Return [x, y] of the center of cell containing provided text 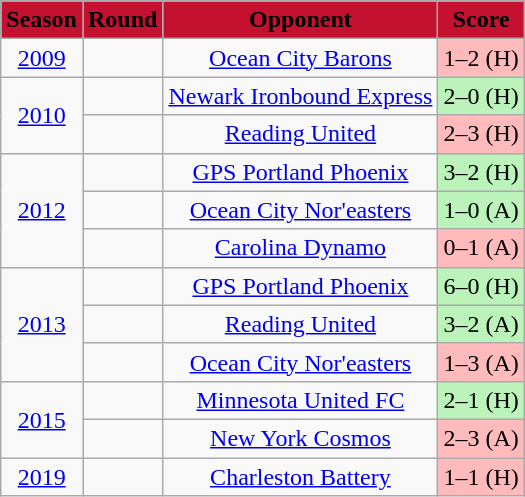
2013 [42, 324]
Round [122, 20]
2019 [42, 477]
2010 [42, 115]
1–1 (H) [481, 477]
Ocean City Barons [300, 58]
2009 [42, 58]
6–0 (H) [481, 286]
Score [481, 20]
1–3 (A) [481, 362]
2–0 (H) [481, 96]
Minnesota United FC [300, 400]
Newark Ironbound Express [300, 96]
Carolina Dynamo [300, 248]
1–2 (H) [481, 58]
2–1 (H) [481, 400]
New York Cosmos [300, 438]
2012 [42, 210]
3–2 (A) [481, 324]
1–0 (A) [481, 210]
2–3 (H) [481, 134]
0–1 (A) [481, 248]
Season [42, 20]
Charleston Battery [300, 477]
2015 [42, 419]
Opponent [300, 20]
3–2 (H) [481, 172]
2–3 (A) [481, 438]
